Scan for the cell matching the given text and deliver its (X, Y) coordinate at center. 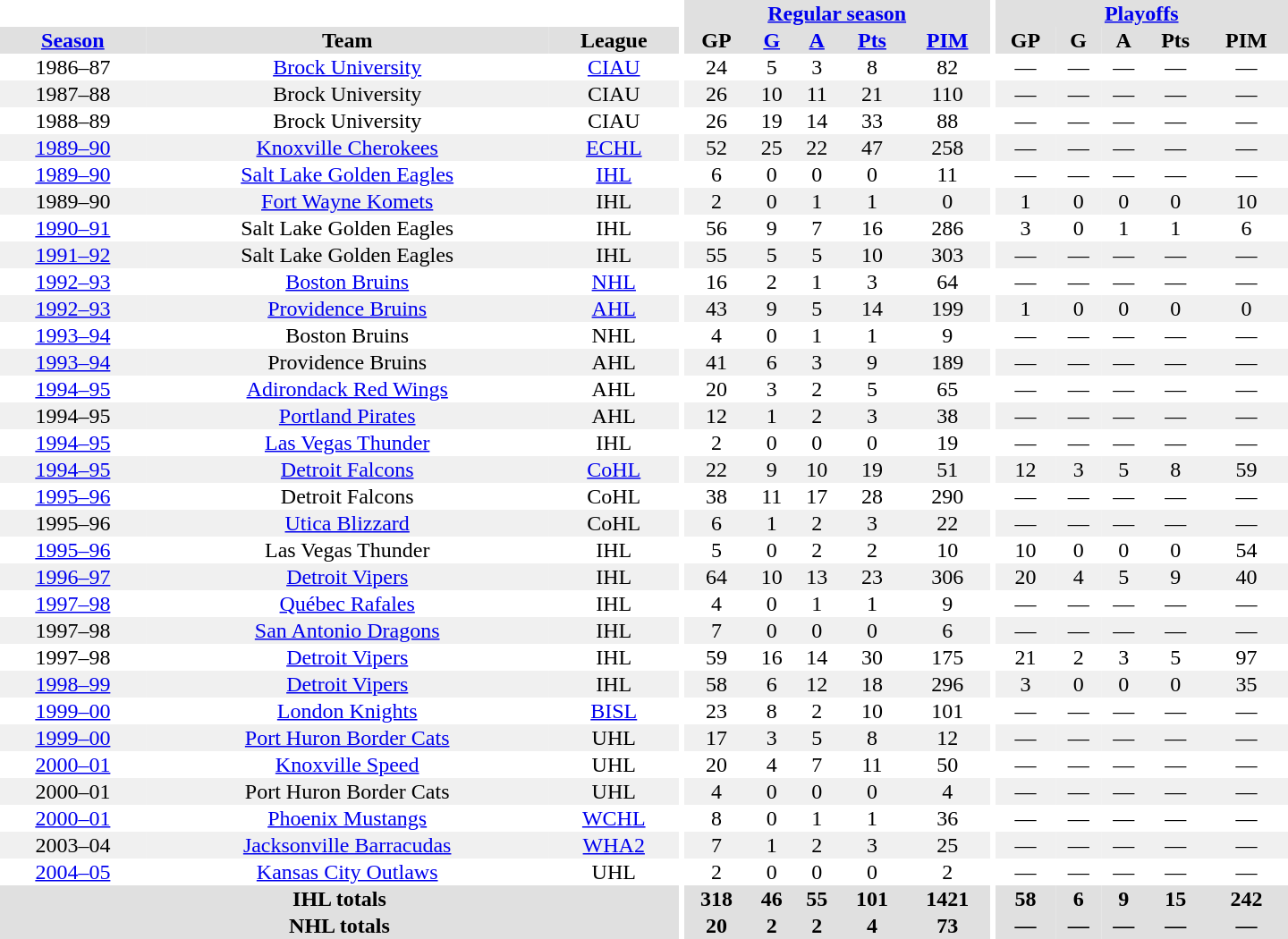
Season (73, 40)
WHA2 (614, 845)
London Knights (347, 711)
52 (717, 148)
43 (717, 309)
258 (946, 148)
Utica Blizzard (347, 523)
13 (818, 577)
Playoffs (1141, 13)
Québec Rafales (347, 604)
2003–04 (73, 845)
WCHL (614, 818)
35 (1247, 684)
47 (871, 148)
1996–97 (73, 577)
League (614, 40)
Knoxville Speed (347, 765)
303 (946, 255)
1987–88 (73, 94)
50 (946, 765)
97 (1247, 657)
Phoenix Mustangs (347, 818)
Adirondack Red Wings (347, 389)
199 (946, 309)
88 (946, 121)
46 (771, 899)
15 (1175, 899)
242 (1247, 899)
1990–91 (73, 228)
Knoxville Cherokees (347, 148)
1998–99 (73, 684)
306 (946, 577)
40 (1247, 577)
286 (946, 228)
82 (946, 67)
18 (871, 684)
54 (1247, 550)
175 (946, 657)
51 (946, 469)
1986–87 (73, 67)
110 (946, 94)
2004–05 (73, 872)
ECHL (614, 148)
Regular season (837, 13)
318 (717, 899)
56 (717, 228)
San Antonio Dragons (347, 630)
28 (871, 496)
1421 (946, 899)
BISL (614, 711)
NHL totals (340, 926)
30 (871, 657)
Team (347, 40)
1991–92 (73, 255)
189 (946, 362)
290 (946, 496)
1988–89 (73, 121)
Jacksonville Barracudas (347, 845)
Kansas City Outlaws (347, 872)
73 (946, 926)
24 (717, 67)
Fort Wayne Komets (347, 201)
41 (717, 362)
Portland Pirates (347, 416)
36 (946, 818)
IHL totals (340, 899)
33 (871, 121)
296 (946, 684)
65 (946, 389)
